Determine the [X, Y] coordinate at the center of the cell enclosing the given text.  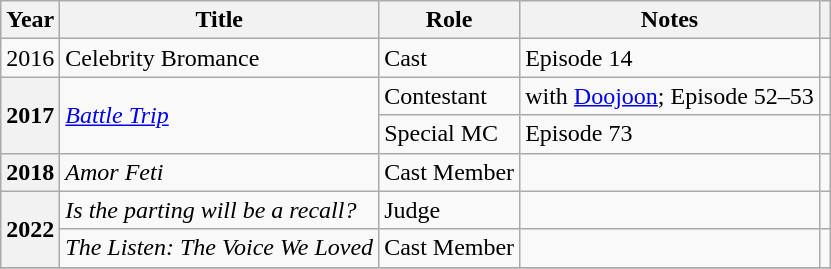
Year [30, 20]
The Listen: The Voice We Loved [220, 248]
Episode 14 [670, 58]
with Doojoon; Episode 52–53 [670, 96]
Contestant [450, 96]
Notes [670, 20]
Cast [450, 58]
Judge [450, 210]
Is the parting will be a recall? [220, 210]
2017 [30, 115]
Title [220, 20]
Celebrity Bromance [220, 58]
2022 [30, 229]
Battle Trip [220, 115]
2018 [30, 172]
2016 [30, 58]
Episode 73 [670, 134]
Amor Feti [220, 172]
Role [450, 20]
Special MC [450, 134]
